Scan for the cell matching the given text and deliver its (x, y) coordinate at center. 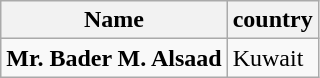
country (272, 20)
Name (114, 20)
Mr. Bader M. Alsaad (114, 58)
Kuwait (272, 58)
